Detect which cell encompasses the target text, then output its (X, Y) center coordinate. 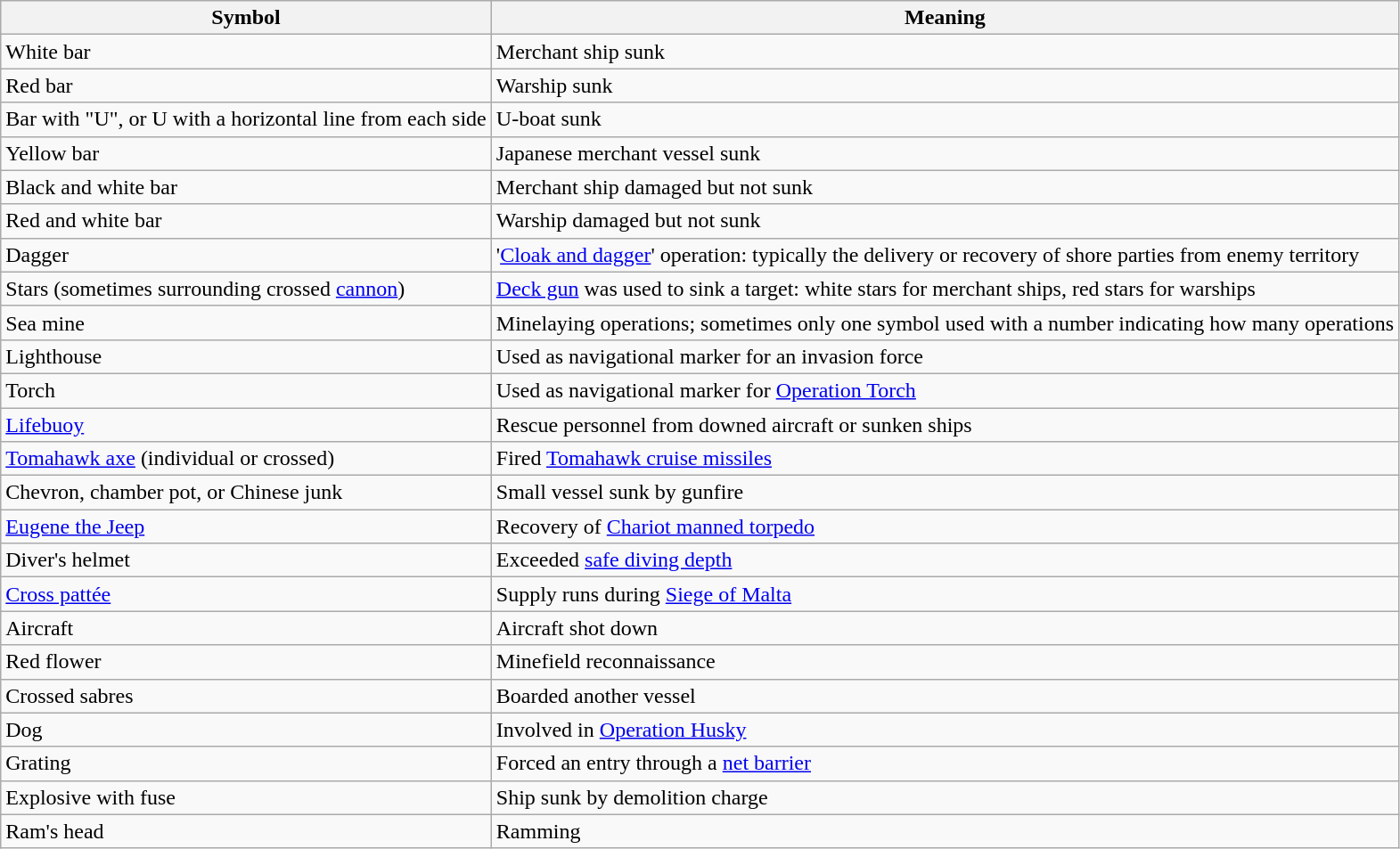
Chevron, chamber pot, or Chinese junk (246, 493)
Red and white bar (246, 221)
Ship sunk by demolition charge (945, 797)
Torch (246, 390)
Grating (246, 763)
Red bar (246, 86)
Supply runs during Siege of Malta (945, 594)
Yellow bar (246, 153)
U-boat sunk (945, 119)
Aircraft shot down (945, 628)
Deck gun was used to sink a target: white stars for merchant ships, red stars for warships (945, 289)
Merchant ship sunk (945, 52)
Eugene the Jeep (246, 527)
Red flower (246, 662)
Crossed sabres (246, 696)
Minefield reconnaissance (945, 662)
Dog (246, 730)
Cross pattée (246, 594)
Explosive with fuse (246, 797)
Aircraft (246, 628)
Symbol (246, 18)
Warship damaged but not sunk (945, 221)
Minelaying operations; sometimes only one symbol used with a number indicating how many operations (945, 322)
Ramming (945, 831)
Black and white bar (246, 187)
Merchant ship damaged but not sunk (945, 187)
Tomahawk axe (individual or crossed) (246, 459)
Lifebuoy (246, 425)
Lighthouse (246, 356)
Involved in Operation Husky (945, 730)
Meaning (945, 18)
Used as navigational marker for Operation Torch (945, 390)
Bar with "U", or U with a horizontal line from each side (246, 119)
Exceeded safe diving depth (945, 560)
'Cloak and dagger' operation: typically the delivery or recovery of shore parties from enemy territory (945, 255)
White bar (246, 52)
Fired Tomahawk cruise missiles (945, 459)
Ram's head (246, 831)
Dagger (246, 255)
Boarded another vessel (945, 696)
Forced an entry through a net barrier (945, 763)
Recovery of Chariot manned torpedo (945, 527)
Warship sunk (945, 86)
Stars (sometimes surrounding crossed cannon) (246, 289)
Small vessel sunk by gunfire (945, 493)
Diver's helmet (246, 560)
Sea mine (246, 322)
Used as navigational marker for an invasion force (945, 356)
Japanese merchant vessel sunk (945, 153)
Rescue personnel from downed aircraft or sunken ships (945, 425)
